Pinpoint the cell where the given text exists, returning its (X, Y) midpoint coordinate. 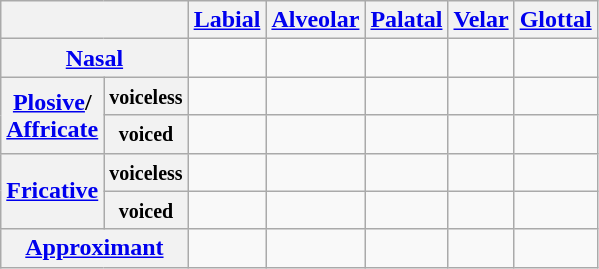
Plosive/Affricate (52, 115)
Velar (481, 20)
Palatal (406, 20)
Labial (227, 20)
Alveolar (316, 20)
Fricative (52, 191)
Approximant (94, 248)
Nasal (94, 58)
Glottal (556, 20)
